Extract the [x, y] coordinate from the center of the cell holding the provided text.  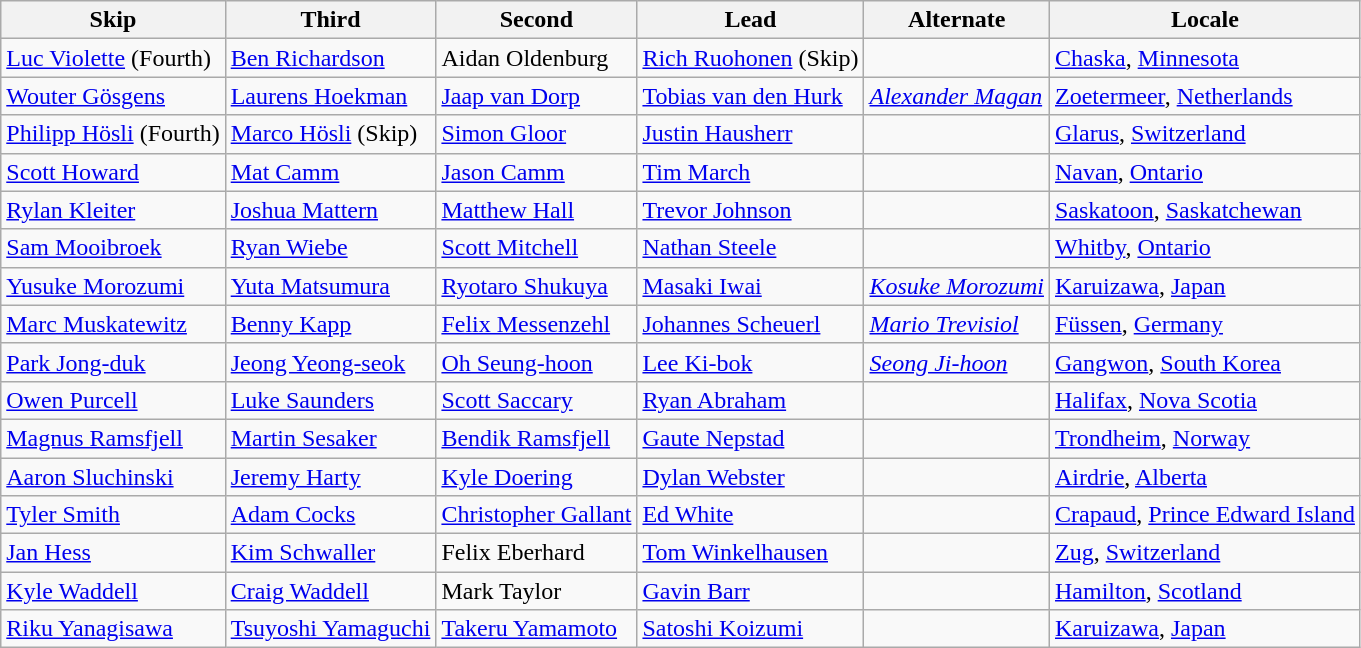
Glarus, Switzerland [1204, 134]
Owen Purcell [113, 400]
Kyle Waddell [113, 591]
Martin Sesaker [330, 438]
Gaute Nepstad [750, 438]
Aaron Sluchinski [113, 477]
Matthew Hall [536, 210]
Whitby, Ontario [1204, 248]
Second [536, 20]
Aidan Oldenburg [536, 58]
Nathan Steele [750, 248]
Füssen, Germany [1204, 324]
Kim Schwaller [330, 553]
Luke Saunders [330, 400]
Jason Camm [536, 172]
Riku Yanagisawa [113, 629]
Scott Howard [113, 172]
Tsuyoshi Yamaguchi [330, 629]
Rich Ruohonen (Skip) [750, 58]
Kosuke Morozumi [957, 286]
Marc Muskatewitz [113, 324]
Tyler Smith [113, 515]
Mario Trevisiol [957, 324]
Seong Ji-hoon [957, 362]
Christopher Gallant [536, 515]
Ryan Abraham [750, 400]
Jaap van Dorp [536, 96]
Craig Waddell [330, 591]
Dylan Webster [750, 477]
Scott Saccary [536, 400]
Lee Ki-bok [750, 362]
Zug, Switzerland [1204, 553]
Tom Winkelhausen [750, 553]
Jeremy Harty [330, 477]
Felix Messenzehl [536, 324]
Crapaud, Prince Edward Island [1204, 515]
Johannes Scheuerl [750, 324]
Adam Cocks [330, 515]
Masaki Iwai [750, 286]
Alexander Magan [957, 96]
Wouter Gösgens [113, 96]
Halifax, Nova Scotia [1204, 400]
Chaska, Minnesota [1204, 58]
Park Jong-duk [113, 362]
Skip [113, 20]
Yuta Matsumura [330, 286]
Tim March [750, 172]
Locale [1204, 20]
Takeru Yamamoto [536, 629]
Marco Hösli (Skip) [330, 134]
Third [330, 20]
Airdrie, Alberta [1204, 477]
Jeong Yeong-seok [330, 362]
Jan Hess [113, 553]
Hamilton, Scotland [1204, 591]
Sam Mooibroek [113, 248]
Alternate [957, 20]
Zoetermeer, Netherlands [1204, 96]
Luc Violette (Fourth) [113, 58]
Trondheim, Norway [1204, 438]
Lead [750, 20]
Saskatoon, Saskatchewan [1204, 210]
Joshua Mattern [330, 210]
Ed White [750, 515]
Ben Richardson [330, 58]
Simon Gloor [536, 134]
Bendik Ramsfjell [536, 438]
Oh Seung-hoon [536, 362]
Kyle Doering [536, 477]
Scott Mitchell [536, 248]
Justin Hausherr [750, 134]
Tobias van den Hurk [750, 96]
Magnus Ramsfjell [113, 438]
Felix Eberhard [536, 553]
Ryan Wiebe [330, 248]
Mark Taylor [536, 591]
Laurens Hoekman [330, 96]
Yusuke Morozumi [113, 286]
Satoshi Koizumi [750, 629]
Gangwon, South Korea [1204, 362]
Navan, Ontario [1204, 172]
Benny Kapp [330, 324]
Ryotaro Shukuya [536, 286]
Philipp Hösli (Fourth) [113, 134]
Rylan Kleiter [113, 210]
Trevor Johnson [750, 210]
Mat Camm [330, 172]
Gavin Barr [750, 591]
